Extract the [x, y] coordinate from the center of the cell holding the provided text.  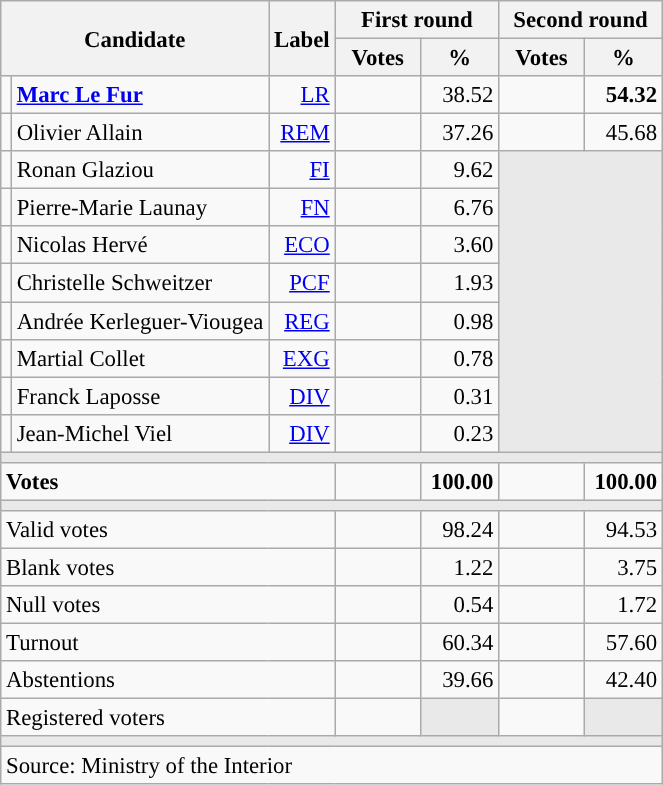
Valid votes [168, 530]
54.32 [623, 95]
3.60 [460, 245]
0.23 [460, 433]
45.68 [623, 133]
Second round [581, 20]
ECO [302, 245]
57.60 [623, 643]
Martial Collet [140, 358]
Pierre-Marie Launay [140, 208]
Jean-Michel Viel [140, 433]
EXG [302, 358]
6.76 [460, 208]
Candidate [135, 38]
Turnout [168, 643]
39.66 [460, 680]
Source: Ministry of the Interior [332, 766]
Registered voters [168, 718]
42.40 [623, 680]
Christelle Schweitzer [140, 283]
Andrée Kerleguer-Viougea [140, 321]
Franck Laposse [140, 396]
First round [417, 20]
1.93 [460, 283]
Nicolas Hervé [140, 245]
Olivier Allain [140, 133]
FN [302, 208]
FI [302, 170]
1.72 [623, 605]
60.34 [460, 643]
98.24 [460, 530]
Label [302, 38]
REM [302, 133]
1.22 [460, 567]
PCF [302, 283]
Abstentions [168, 680]
0.31 [460, 396]
Null votes [168, 605]
0.54 [460, 605]
Blank votes [168, 567]
0.78 [460, 358]
94.53 [623, 530]
REG [302, 321]
3.75 [623, 567]
38.52 [460, 95]
0.98 [460, 321]
Marc Le Fur [140, 95]
9.62 [460, 170]
LR [302, 95]
Ronan Glaziou [140, 170]
37.26 [460, 133]
